From the cell containing the given text, extract its center point as (X, Y) coordinate. 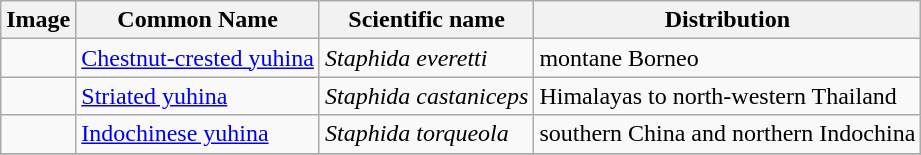
Striated yuhina (198, 96)
Image (38, 20)
southern China and northern Indochina (728, 134)
Distribution (728, 20)
Chestnut-crested yuhina (198, 58)
Common Name (198, 20)
Scientific name (426, 20)
montane Borneo (728, 58)
Staphida everetti (426, 58)
Staphida castaniceps (426, 96)
Staphida torqueola (426, 134)
Indochinese yuhina (198, 134)
Himalayas to north-western Thailand (728, 96)
